Extract the (X, Y) coordinate from the center of the cell holding the provided text.  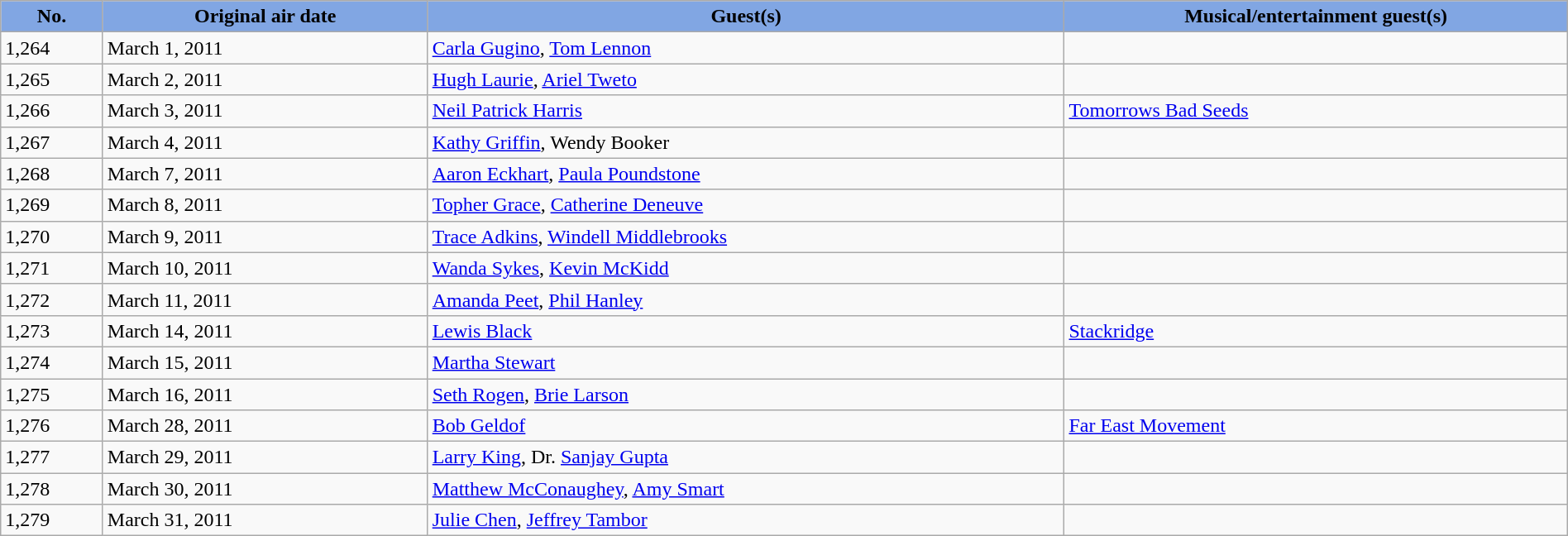
1,270 (52, 237)
1,275 (52, 395)
Lewis Black (746, 331)
March 11, 2011 (265, 299)
Topher Grace, Catherine Deneuve (746, 205)
March 4, 2011 (265, 142)
1,279 (52, 520)
1,264 (52, 48)
No. (52, 17)
Guest(s) (746, 17)
March 15, 2011 (265, 362)
Hugh Laurie, Ariel Tweto (746, 79)
Musical/entertainment guest(s) (1316, 17)
March 31, 2011 (265, 520)
Martha Stewart (746, 362)
Original air date (265, 17)
March 7, 2011 (265, 174)
March 16, 2011 (265, 395)
1,269 (52, 205)
Far East Movement (1316, 426)
Matthew McConaughey, Amy Smart (746, 489)
Stackridge (1316, 331)
Amanda Peet, Phil Hanley (746, 299)
March 29, 2011 (265, 457)
1,271 (52, 268)
1,272 (52, 299)
March 2, 2011 (265, 79)
1,265 (52, 79)
1,274 (52, 362)
1,276 (52, 426)
Carla Gugino, Tom Lennon (746, 48)
March 3, 2011 (265, 111)
1,273 (52, 331)
Wanda Sykes, Kevin McKidd (746, 268)
1,267 (52, 142)
March 30, 2011 (265, 489)
1,268 (52, 174)
Seth Rogen, Brie Larson (746, 395)
March 9, 2011 (265, 237)
1,278 (52, 489)
March 14, 2011 (265, 331)
March 8, 2011 (265, 205)
Tomorrows Bad Seeds (1316, 111)
Julie Chen, Jeffrey Tambor (746, 520)
1,266 (52, 111)
Aaron Eckhart, Paula Poundstone (746, 174)
March 10, 2011 (265, 268)
Trace Adkins, Windell Middlebrooks (746, 237)
Kathy Griffin, Wendy Booker (746, 142)
Bob Geldof (746, 426)
Neil Patrick Harris (746, 111)
March 28, 2011 (265, 426)
1,277 (52, 457)
March 1, 2011 (265, 48)
Larry King, Dr. Sanjay Gupta (746, 457)
